Return the (x, y) coordinate for the center point of the cell that contains the specified text.  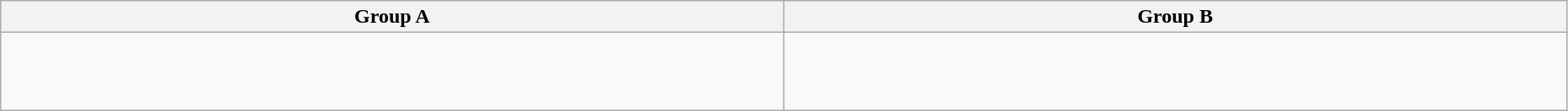
Group B (1175, 17)
Group A (392, 17)
